Extract the [X, Y] coordinate from the center of the cell holding the provided text.  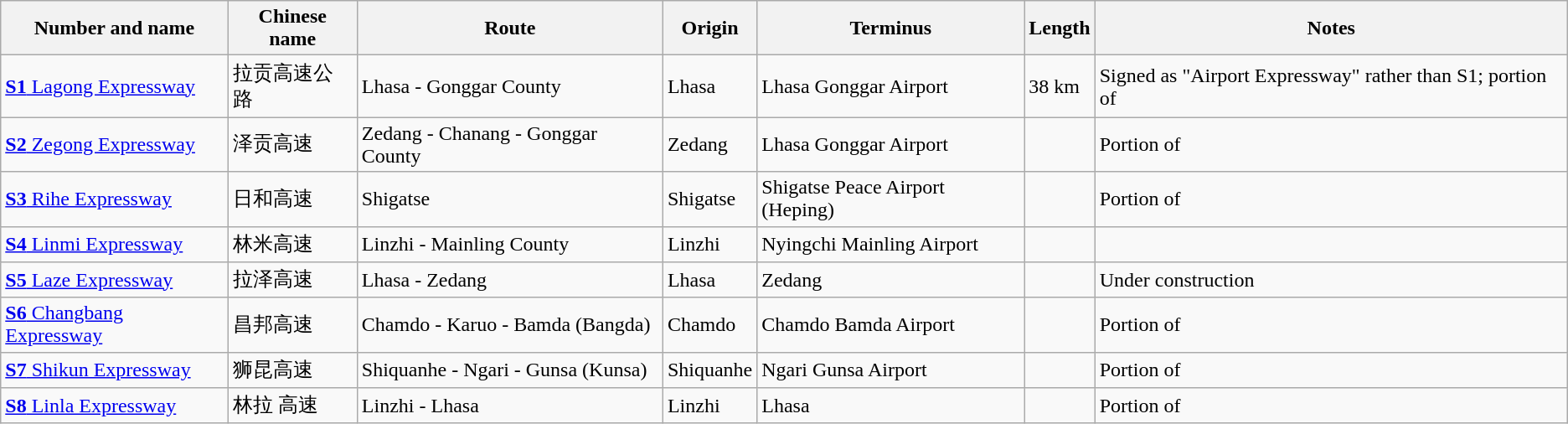
拉贡高速公路 [292, 86]
Length [1060, 28]
Number and name [114, 28]
Shigatse Peace Airport (Heping) [891, 199]
拉泽高速 [292, 280]
Lhasa - Zedang [509, 280]
Terminus [891, 28]
Shiquanhe [709, 370]
S1 Lagong Expressway [114, 86]
林米高速 [292, 245]
S4 Linmi Expressway [114, 245]
Nyingchi Mainling Airport [891, 245]
Chamdo - Karuo - Bamda (Bangda) [509, 325]
Lhasa - Gonggar County [509, 86]
S5 Laze Expressway [114, 280]
Shiquanhe - Ngari - Gunsa (Kunsa) [509, 370]
狮昆高速 [292, 370]
S6 Changbang Expressway [114, 325]
Origin [709, 28]
Linzhi - Mainling County [509, 245]
S7 Shikun Expressway [114, 370]
泽贡高速 [292, 144]
Linzhi - Lhasa [509, 406]
S2 Zegong Expressway [114, 144]
Notes [1331, 28]
Route [509, 28]
Ngari Gunsa Airport [891, 370]
Chamdo [709, 325]
Signed as "Airport Expressway" rather than S1; portion of [1331, 86]
林拉 高速 [292, 406]
Chamdo Bamda Airport [891, 325]
Under construction [1331, 280]
昌邦高速 [292, 325]
日和高速 [292, 199]
Zedang - Chanang - Gonggar County [509, 144]
S8 Linla Expressway [114, 406]
Chinese name [292, 28]
S3 Rihe Expressway [114, 199]
38 km [1060, 86]
